Scan for the cell matching the given text and deliver its [x, y] coordinate at center. 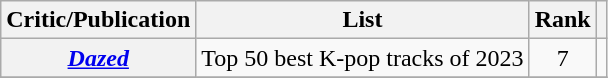
Rank [562, 20]
Top 50 best K-pop tracks of 2023 [362, 58]
Critic/Publication [98, 20]
7 [562, 58]
Dazed [98, 58]
List [362, 20]
